Detect which cell encompasses the target text, then output its [x, y] center coordinate. 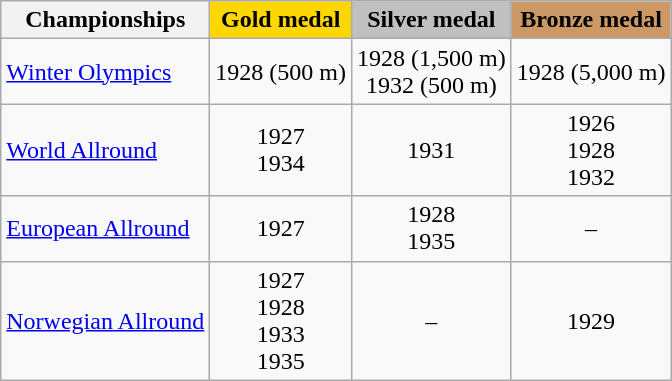
Championships [106, 20]
1928 (500 m) [281, 72]
Gold medal [281, 20]
European Allround [106, 228]
1931 [432, 150]
1928 (1,500 m) 1932 (500 m) [432, 72]
1926 1928 1932 [591, 150]
1927 [281, 228]
1929 [591, 320]
Silver medal [432, 20]
1928 1935 [432, 228]
1927 1928 1933 1935 [281, 320]
Norwegian Allround [106, 320]
Winter Olympics [106, 72]
1927 1934 [281, 150]
1928 (5,000 m) [591, 72]
World Allround [106, 150]
Bronze medal [591, 20]
